Detect which cell encompasses the target text, then output its [x, y] center coordinate. 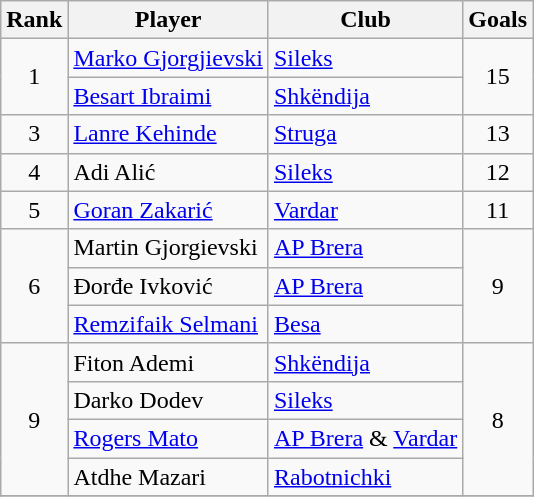
Fiton Ademi [168, 362]
Struga [365, 134]
6 [34, 286]
Vardar [365, 210]
AP Brera & Vardar [365, 438]
Rabotnichki [365, 477]
Lanre Kehinde [168, 134]
Besa [365, 324]
4 [34, 172]
Marko Gjorgjievski [168, 58]
Remzifaik Selmani [168, 324]
8 [498, 419]
Rank [34, 20]
Rogers Mato [168, 438]
Atdhe Mazari [168, 477]
Adi Alić [168, 172]
11 [498, 210]
13 [498, 134]
Player [168, 20]
15 [498, 77]
Martin Gjorgievski [168, 248]
Goran Zakarić [168, 210]
Goals [498, 20]
3 [34, 134]
5 [34, 210]
1 [34, 77]
Darko Dodev [168, 400]
Đorđe Ivković [168, 286]
12 [498, 172]
Besart Ibraimi [168, 96]
Club [365, 20]
